Return (X, Y) of the center of cell containing provided text 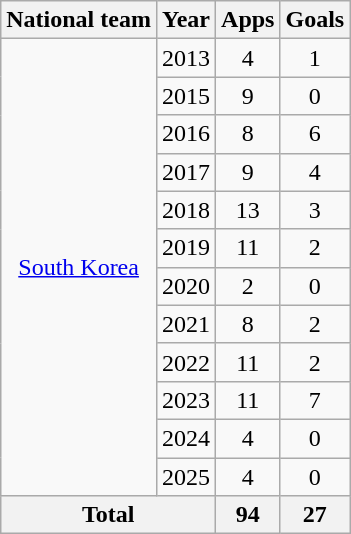
13 (248, 210)
94 (248, 515)
3 (315, 210)
2021 (186, 324)
1 (315, 58)
2017 (186, 172)
South Korea (79, 268)
6 (315, 134)
27 (315, 515)
Goals (315, 20)
2013 (186, 58)
2018 (186, 210)
7 (315, 400)
2025 (186, 477)
2015 (186, 96)
2023 (186, 400)
2016 (186, 134)
2020 (186, 286)
2022 (186, 362)
National team (79, 20)
2019 (186, 248)
Apps (248, 20)
2024 (186, 438)
Year (186, 20)
Total (108, 515)
